Identify which cell holds the provided text, then report its (X, Y) central coordinate. 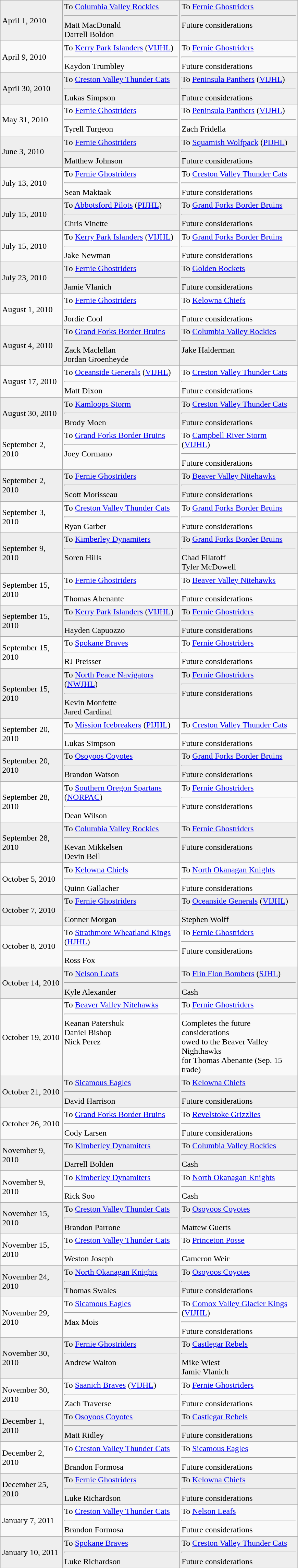
To Strathmore Wheatland Kings (HJHL) Ross Fox (121, 946)
October 8, 2010 (32, 946)
October 5, 2010 (32, 879)
December 1, 2010 (32, 1426)
To Fernie Ghostriders Luke Richardson (121, 1489)
January 7, 2011 (32, 1520)
To Kimberley Dynamiters Rick Soo (121, 1187)
To North Peace Navigators (NWJHL) Kevin MonfetteJared Cardinal (121, 693)
October 26, 2010 (32, 1124)
To Columbia Valley Rockies Cash (239, 1155)
To Squamish Wolfpack (PIJHL) Future considerations (239, 151)
To Fernie Ghostriders Jordie Cool (121, 309)
To North Okanagan Knights Future considerations (239, 879)
August 4, 2010 (32, 345)
To Sicamous Eagles David Harrison (121, 1092)
To Grand Forks Border Bruins Zack MaclellanJordan Groenheyde (121, 345)
To Kerry Park Islanders (VIJHL) Jake Newman (121, 246)
December 2, 2010 (32, 1457)
To Castlegar Rebels Future considerations (239, 1426)
September 3, 2010 (32, 517)
To Comox Valley Glacier Kings (VIJHL) Future considerations (239, 1317)
To Creston Valley Thunder Cats Brandon Parrone (121, 1218)
To North Okanagan Knights Thomas Swales (121, 1281)
To Oceanside Generals (VIJHL) Matt Dixon (121, 381)
To Kimberley Dynamiters Soren Hills (121, 553)
To Mission Icebreakers (PIJHL) Lukas Simpson (121, 734)
April 1, 2010 (32, 21)
To Fernie Ghostriders Scott Morisseau (121, 486)
To Fernie Ghostriders Sean Maktaak (121, 183)
To Grand Forks Border Bruins Cody Larsen (121, 1124)
To Columbia Valley Rockies Matt MacDonaldDarrell Boldon (121, 21)
June 3, 2010 (32, 151)
To Kamloops Storm Brody Moen (121, 413)
To Revelstoke Grizzlies Future considerations (239, 1124)
To Spokane Braves RJ Preisser (121, 652)
To Spokane Braves Luke Richardson (121, 1552)
July 23, 2010 (32, 278)
To Campbell River Storm (VIJHL) Future considerations (239, 450)
To Fernie Ghostriders Tyrell Turgeon (121, 120)
To Fernie Ghostriders Matthew Johnson (121, 151)
To Peninsula Panthers (VIJHL) Zach Fridella (239, 120)
To Kerry Park Islanders (VIJHL) Kaydon Trumbley (121, 57)
To Osoyoos Coyotes Matt Ridley (121, 1426)
To Creston Valley Thunder Cats Weston Joseph (121, 1250)
To Nelson Leafs Future considerations (239, 1520)
To Kerry Park Islanders (VIJHL) Hayden Capuozzo (121, 621)
August 17, 2010 (32, 381)
August 1, 2010 (32, 309)
August 30, 2010 (32, 413)
To Columbia Valley Rockies Kevan MikkelsenDevin Bell (121, 842)
October 21, 2010 (32, 1092)
To Fernie Ghostriders Jamie Vlanich (121, 278)
To Peninsula Panthers (VIJHL) Future considerations (239, 88)
November 29, 2010 (32, 1317)
To Grand Forks Border Bruins Chad FilatoffTyler McDowell (239, 553)
January 10, 2011 (32, 1552)
November 24, 2010 (32, 1281)
To Fernie Ghostriders Andrew Walton (121, 1358)
To Osoyoos Coyotes Brandon Watson (121, 765)
To Osoyoos Coyotes Mattew Guerts (239, 1218)
To Fernie Ghostriders Completes the future considerationsowed to the Beaver Valley Nighthawks for Thomas Abenante (Sep. 15 trade) (239, 1038)
To Castlegar Rebels Mike WiestJamie Vlanich (239, 1358)
To Saanich Braves (VIJHL) Zach Traverse (121, 1394)
May 31, 2010 (32, 120)
To Abbotsford Pilots (PIJHL) Chris Vinette (121, 215)
To Sicamous Eagles Max Mois (121, 1317)
To Southern Oregon Spartans (NORPAC) Dean Wilson (121, 802)
To Creston Valley Thunder Cats Lukas Simpson (121, 88)
July 13, 2010 (32, 183)
To Fernie Ghostriders Thomas Abenante (121, 589)
To Princeton Posse Cameron Weir (239, 1250)
To Golden Rockets Future considerations (239, 278)
To Columbia Valley Rockies Jake Halderman (239, 345)
To Sicamous Eagles Future considerations (239, 1457)
To Grand Forks Border Bruins Joey Cormano (121, 450)
To Kimberley Dynamiters Darrell Bolden (121, 1155)
April 30, 2010 (32, 88)
September 9, 2010 (32, 553)
December 25, 2010 (32, 1489)
October 19, 2010 (32, 1038)
April 9, 2010 (32, 57)
To Kelowna Chiefs Quinn Gallacher (121, 879)
To North Okanagan Knights Cash (239, 1187)
October 14, 2010 (32, 983)
To Fernie Ghostriders Conner Morgan (121, 910)
October 7, 2010 (32, 910)
To Osoyoos Coyotes Future considerations (239, 1281)
To Beaver Valley Nitehawks Keanan PatershukDaniel BishopNick Perez (121, 1038)
To Oceanside Generals (VIJHL) Stephen Wolff (239, 910)
To Flin Flon Bombers (SJHL) Cash (239, 983)
To Creston Valley Thunder Cats Ryan Garber (121, 517)
To Nelson Leafs Kyle Alexander (121, 983)
